Output the (X, Y) coordinate of the center of the cell containing the given text.  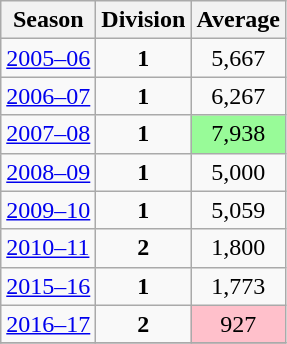
2007–08 (48, 134)
5,667 (238, 58)
2016–17 (48, 324)
1,773 (238, 286)
2008–09 (48, 172)
2005–06 (48, 58)
Division (144, 20)
927 (238, 324)
6,267 (238, 96)
2006–07 (48, 96)
2015–16 (48, 286)
Season (48, 20)
2009–10 (48, 210)
1,800 (238, 248)
2010–11 (48, 248)
5,000 (238, 172)
Average (238, 20)
7,938 (238, 134)
5,059 (238, 210)
